Provide the (X, Y) coordinate of the cell's center where the given text is located.  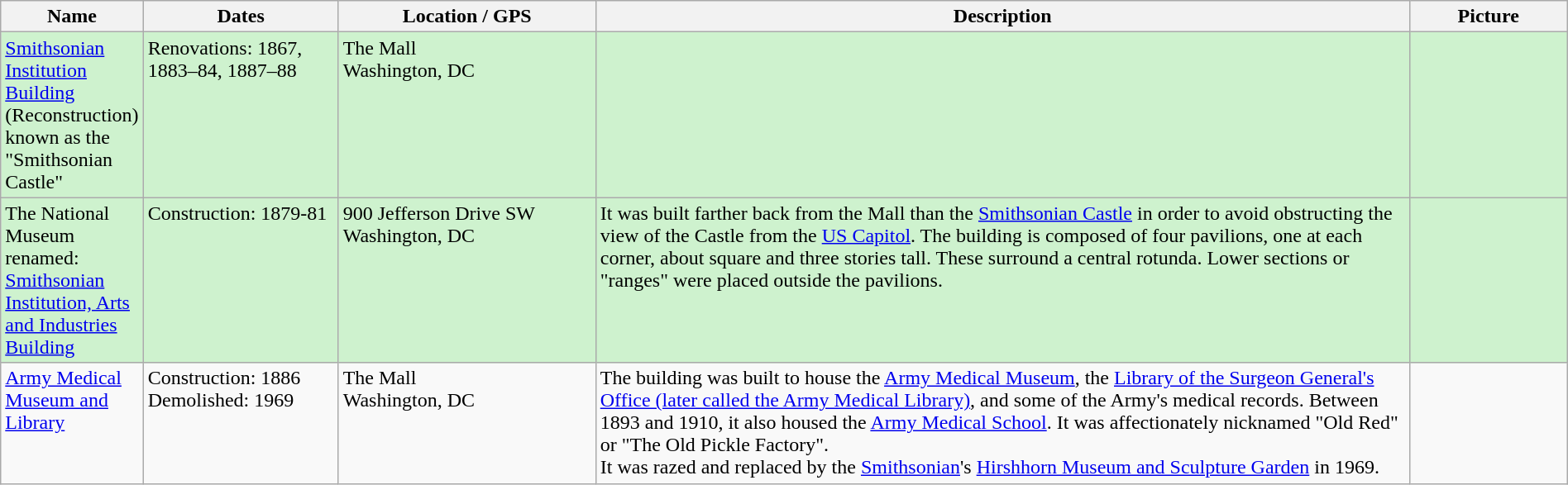
The National Museum renamed: Smithsonian Institution, Arts and Industries Building (72, 280)
Picture (1489, 17)
Name (72, 17)
Smithsonian Institution Building (Reconstruction) known as the "Smithsonian Castle" (72, 115)
Construction: 1886 Demolished: 1969 (241, 423)
Description (1002, 17)
Army Medical Museum and Library (72, 423)
Dates (241, 17)
Location / GPS (466, 17)
Construction: 1879-81 (241, 280)
900 Jefferson Drive SW Washington, DC (466, 280)
Renovations: 1867, 1883–84, 1887–88 (241, 115)
